Identify which cell holds the provided text, then report its (X, Y) central coordinate. 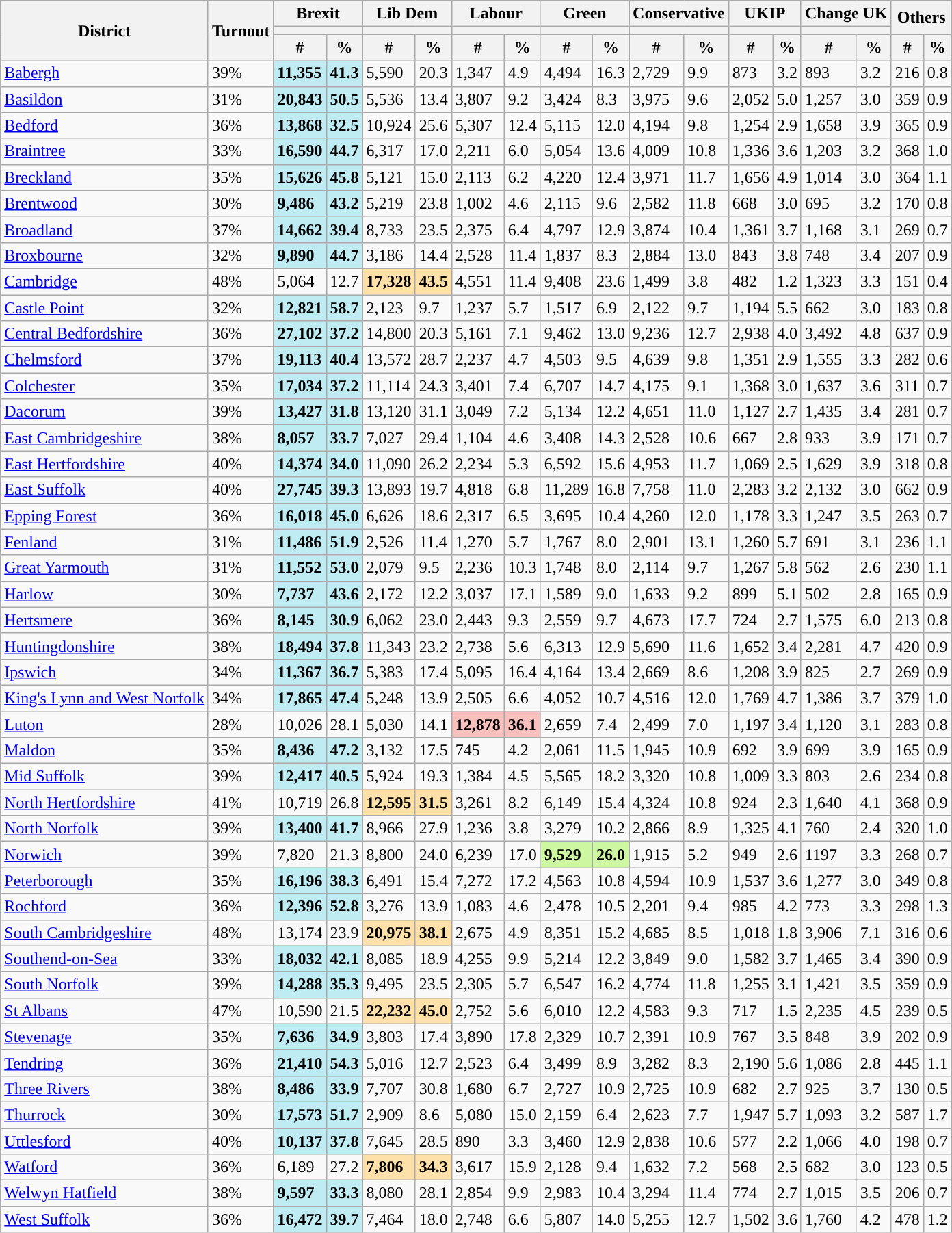
1,120 (829, 725)
1,386 (829, 698)
170 (907, 203)
17.7 (706, 620)
4,324 (657, 803)
8,057 (300, 438)
51.7 (345, 1115)
1.5 (786, 1011)
2.4 (874, 829)
13,868 (300, 125)
899 (751, 594)
16,590 (300, 151)
36.1 (523, 725)
18,032 (300, 959)
17.5 (434, 751)
298 (907, 907)
8.2 (523, 803)
39.7 (345, 1219)
2,329 (566, 1037)
282 (907, 360)
13,174 (300, 933)
21.3 (345, 855)
1,325 (751, 829)
1,656 (751, 177)
6,317 (388, 151)
9,529 (566, 855)
1,347 (477, 73)
1,915 (657, 855)
9,486 (300, 203)
4,651 (657, 412)
1,178 (751, 516)
2,317 (477, 516)
11,486 (300, 542)
206 (907, 1193)
5.0 (786, 99)
130 (907, 1089)
1,637 (829, 386)
14,662 (300, 229)
41.7 (345, 829)
949 (751, 855)
6,592 (566, 464)
Huntingdonshire (105, 646)
16.3 (611, 73)
825 (829, 672)
13,400 (300, 829)
5,536 (388, 99)
North Norfolk (105, 829)
27.2 (345, 1167)
890 (477, 1141)
Uttlesford (105, 1141)
3,849 (657, 959)
3,320 (657, 777)
King's Lynn and West Norfolk (105, 698)
2,659 (566, 725)
7,737 (300, 594)
562 (829, 568)
3,890 (477, 1037)
25.6 (434, 125)
5.5 (786, 307)
40.5 (345, 777)
12,396 (300, 907)
1,640 (829, 803)
478 (907, 1219)
West Suffolk (105, 1219)
2.3 (786, 803)
2,866 (657, 829)
1,002 (477, 203)
23.9 (345, 933)
925 (829, 1089)
14,374 (300, 464)
1,277 (829, 881)
2,623 (657, 1115)
1,582 (751, 959)
2,079 (388, 568)
123 (907, 1167)
724 (751, 620)
38.3 (345, 881)
1,767 (566, 542)
6,707 (566, 386)
11,343 (388, 646)
7,820 (300, 855)
7.7 (706, 1115)
5,219 (388, 203)
5,214 (566, 959)
Epping Forest (105, 516)
7,758 (657, 490)
3,186 (388, 255)
2,901 (657, 542)
7,707 (388, 1089)
873 (751, 73)
11,552 (300, 568)
Brexit (318, 14)
3,408 (566, 438)
445 (907, 1063)
13,572 (388, 360)
767 (751, 1037)
Labour (496, 14)
3,492 (829, 334)
2,283 (751, 490)
692 (751, 751)
2,729 (657, 73)
3,803 (388, 1037)
5,134 (566, 412)
5.8 (786, 568)
10.3 (523, 568)
283 (907, 725)
8.5 (706, 933)
Great Yarmouth (105, 568)
8,486 (300, 1089)
364 (907, 177)
1,435 (829, 412)
745 (477, 751)
6.2 (523, 177)
587 (907, 1115)
15.2 (611, 933)
1,018 (751, 933)
1,633 (657, 594)
42.1 (345, 959)
4.8 (874, 334)
2,052 (751, 99)
9.1 (706, 386)
1,632 (657, 1167)
5,054 (566, 151)
13,427 (300, 412)
5,115 (566, 125)
2,938 (751, 334)
7.0 (706, 725)
3,037 (477, 594)
16,018 (300, 516)
28.7 (434, 360)
7,645 (388, 1141)
UKIP (765, 14)
Lib Dem (407, 14)
28% (241, 725)
760 (829, 829)
379 (907, 698)
Broxbourne (105, 255)
31.5 (434, 803)
Central Bedfordshire (105, 334)
4,194 (657, 125)
47% (241, 1011)
East Hertfordshire (105, 464)
Hertsmere (105, 620)
47.4 (345, 698)
Welwyn Hatfield (105, 1193)
803 (829, 777)
34.0 (345, 464)
Peterborough (105, 881)
1,947 (751, 1115)
2,675 (477, 933)
Stevenage (105, 1037)
6,239 (477, 855)
17,865 (300, 698)
18.9 (434, 959)
2,752 (477, 1011)
2,983 (566, 1193)
3,906 (829, 933)
1,384 (477, 777)
18.0 (434, 1219)
2,211 (477, 151)
365 (907, 125)
8,436 (300, 751)
20,843 (300, 99)
4,774 (657, 985)
Castle Point (105, 307)
11,114 (388, 386)
5,383 (388, 672)
14.1 (434, 725)
933 (829, 438)
9,462 (566, 334)
6,149 (566, 803)
41.3 (345, 73)
1.8 (786, 933)
699 (829, 751)
South Norfolk (105, 985)
3,971 (657, 177)
893 (829, 73)
2,854 (477, 1193)
10,590 (300, 1011)
3,975 (657, 99)
5,590 (388, 73)
Dacorum (105, 412)
4,551 (477, 281)
1.3 (937, 907)
26.2 (434, 464)
13.6 (611, 151)
1,769 (751, 698)
Others (921, 18)
29.4 (434, 438)
Watford (105, 1167)
2,128 (566, 1167)
1,760 (829, 1219)
2,236 (477, 568)
5.2 (706, 855)
2,281 (829, 646)
502 (829, 594)
482 (751, 281)
Bedford (105, 125)
5,807 (566, 1219)
1,748 (566, 568)
281 (907, 412)
2,748 (477, 1219)
4,594 (657, 881)
7,636 (300, 1037)
637 (907, 334)
43.5 (434, 281)
Cambridge (105, 281)
Fenland (105, 542)
2,201 (657, 907)
2,114 (657, 568)
17.2 (523, 881)
2,669 (657, 672)
1,323 (829, 281)
2.2 (786, 1141)
2,132 (829, 490)
577 (751, 1141)
2,237 (477, 360)
6,491 (388, 881)
2,375 (477, 229)
27,102 (300, 334)
6,626 (388, 516)
2,443 (477, 620)
1,368 (751, 386)
Ipswich (105, 672)
16,196 (300, 881)
Babergh (105, 73)
5,095 (477, 672)
4,009 (657, 151)
183 (907, 307)
26.0 (611, 855)
52.8 (345, 907)
Harlow (105, 594)
4,164 (566, 672)
2,505 (477, 698)
12,417 (300, 777)
1,066 (829, 1141)
236 (907, 542)
District (105, 30)
43.6 (345, 594)
390 (907, 959)
33.3 (345, 1193)
1,009 (751, 777)
316 (907, 933)
Thurrock (105, 1115)
216 (907, 73)
1,270 (477, 542)
10,137 (300, 1141)
10.2 (611, 829)
6.9 (611, 307)
14.3 (611, 438)
9,890 (300, 255)
3,695 (566, 516)
2,305 (477, 985)
2,909 (388, 1115)
14.4 (434, 255)
24.3 (434, 386)
2,738 (477, 646)
1,069 (751, 464)
12,595 (388, 803)
8,351 (566, 933)
Breckland (105, 177)
Tendring (105, 1063)
7,806 (388, 1167)
1,086 (829, 1063)
17.1 (523, 594)
5,565 (566, 777)
843 (751, 255)
4,516 (657, 698)
28.5 (434, 1141)
4,583 (657, 1011)
North Hertfordshire (105, 803)
5,307 (477, 125)
33.9 (345, 1089)
23.6 (611, 281)
31.1 (434, 412)
30.9 (345, 620)
13.1 (706, 542)
14,800 (388, 334)
23.2 (434, 646)
2,159 (566, 1115)
Norwich (105, 855)
3,807 (477, 99)
318 (907, 464)
Rochford (105, 907)
230 (907, 568)
8,966 (388, 829)
1,014 (829, 177)
47.2 (345, 751)
2,499 (657, 725)
773 (829, 907)
5,080 (477, 1115)
15.6 (611, 464)
17,573 (300, 1115)
11.6 (706, 646)
4,260 (657, 516)
207 (907, 255)
1,351 (751, 360)
3,282 (657, 1063)
2,559 (566, 620)
30.8 (434, 1089)
10,719 (300, 803)
668 (751, 203)
4,797 (566, 229)
26.8 (345, 803)
4,673 (657, 620)
1,537 (751, 881)
8,080 (388, 1193)
43.2 (345, 203)
11,090 (388, 464)
1.7 (937, 1115)
17.8 (523, 1037)
1,267 (751, 568)
2,122 (657, 307)
19.7 (434, 490)
10,924 (388, 125)
4,563 (566, 881)
2,234 (477, 464)
3,049 (477, 412)
2,172 (388, 594)
4,052 (566, 698)
11.5 (611, 751)
1,194 (751, 307)
2,725 (657, 1089)
Maldon (105, 751)
Braintree (105, 151)
2,884 (657, 255)
6.5 (523, 516)
Conservative (679, 14)
16.4 (523, 672)
East Cambridgeshire (105, 438)
239 (907, 1011)
14,288 (300, 985)
4,255 (477, 959)
2,115 (566, 203)
Green (584, 14)
1,255 (751, 985)
19,113 (300, 360)
34.3 (434, 1167)
39.4 (345, 229)
151 (907, 281)
3,279 (566, 829)
717 (751, 1011)
6.8 (523, 490)
4,175 (657, 386)
1,499 (657, 281)
1,168 (829, 229)
32.5 (345, 125)
1,203 (829, 151)
8,145 (300, 620)
5,924 (388, 777)
51.9 (345, 542)
1,236 (477, 829)
Mid Suffolk (105, 777)
4,494 (566, 73)
9,495 (388, 985)
18.6 (434, 516)
16.8 (611, 490)
3,874 (657, 229)
Southend-on-Sea (105, 959)
27,745 (300, 490)
5,255 (657, 1219)
311 (907, 386)
4,685 (657, 933)
8,085 (388, 959)
South Cambridgeshire (105, 933)
3,294 (657, 1193)
1,083 (477, 907)
33.7 (345, 438)
9,597 (300, 1193)
17,328 (388, 281)
3,401 (477, 386)
12,878 (477, 725)
10.5 (611, 907)
24.0 (434, 855)
5.3 (523, 464)
5,690 (657, 646)
198 (907, 1141)
4,503 (566, 360)
3,132 (388, 751)
10,026 (300, 725)
1,208 (751, 672)
16,472 (300, 1219)
171 (907, 438)
3,276 (388, 907)
1,104 (477, 438)
234 (907, 777)
1,237 (477, 307)
1,517 (566, 307)
1,945 (657, 751)
22,232 (388, 1011)
1,421 (829, 985)
Chelmsford (105, 360)
40.4 (345, 360)
Colchester (105, 386)
12,821 (300, 307)
1,502 (751, 1219)
Turnout (241, 30)
Luton (105, 725)
7,272 (477, 881)
2,123 (388, 307)
14.0 (611, 1219)
11,355 (300, 73)
268 (907, 855)
1,015 (829, 1193)
11,289 (566, 490)
11,367 (300, 672)
3,499 (566, 1063)
4,818 (477, 490)
4,953 (657, 464)
3,617 (477, 1167)
8,800 (388, 855)
1,257 (829, 99)
Brentwood (105, 203)
691 (829, 542)
1,093 (829, 1115)
2,838 (657, 1141)
2,235 (829, 1011)
1,658 (829, 125)
54.3 (345, 1063)
924 (751, 803)
34.9 (345, 1037)
202 (907, 1037)
Basildon (105, 99)
774 (751, 1193)
263 (907, 516)
1,465 (829, 959)
45.8 (345, 177)
39.3 (345, 490)
0.4 (937, 281)
1,336 (751, 151)
5,121 (388, 177)
2,727 (566, 1089)
4,639 (657, 360)
9,236 (657, 334)
2,526 (388, 542)
36.7 (345, 672)
6,547 (566, 985)
667 (751, 438)
1197 (829, 855)
1,197 (751, 725)
748 (829, 255)
1,361 (751, 229)
50.5 (345, 99)
1,555 (829, 360)
14.7 (611, 386)
15,626 (300, 177)
848 (829, 1037)
13,893 (388, 490)
17,034 (300, 386)
1,680 (477, 1089)
1,260 (751, 542)
1,837 (566, 255)
1,652 (751, 646)
6,062 (388, 620)
5,161 (477, 334)
3,460 (566, 1141)
3,424 (566, 99)
2,582 (657, 203)
27.9 (434, 829)
2,478 (566, 907)
23.8 (434, 203)
695 (829, 203)
2,523 (477, 1063)
8,733 (388, 229)
5,064 (300, 281)
1,629 (829, 464)
16.2 (611, 985)
5,030 (388, 725)
3,261 (477, 803)
7,027 (388, 438)
58.7 (345, 307)
35.3 (345, 985)
19.3 (434, 777)
2,061 (566, 751)
13,120 (388, 412)
1,247 (829, 516)
6,189 (300, 1167)
2,113 (477, 177)
985 (751, 907)
18.2 (611, 777)
213 (907, 620)
23.0 (434, 620)
21,410 (300, 1063)
1,589 (566, 594)
31.8 (345, 412)
East Suffolk (105, 490)
Three Rivers (105, 1089)
420 (907, 646)
5.1 (786, 594)
38.1 (434, 933)
Broadland (105, 229)
5,016 (388, 1063)
2,391 (657, 1037)
320 (907, 829)
6.7 (523, 1089)
53.0 (345, 568)
41% (241, 803)
20,975 (388, 933)
7,464 (388, 1219)
5,248 (388, 698)
Change UK (846, 14)
1,127 (751, 412)
4,220 (566, 177)
9,408 (566, 281)
18,494 (300, 646)
568 (751, 1167)
2,190 (751, 1063)
6,313 (566, 646)
21.5 (345, 1011)
1,575 (829, 620)
1,254 (751, 125)
St Albans (105, 1011)
15.9 (523, 1167)
6,010 (566, 1011)
349 (907, 881)
